Detect which cell encompasses the target text, then output its (X, Y) center coordinate. 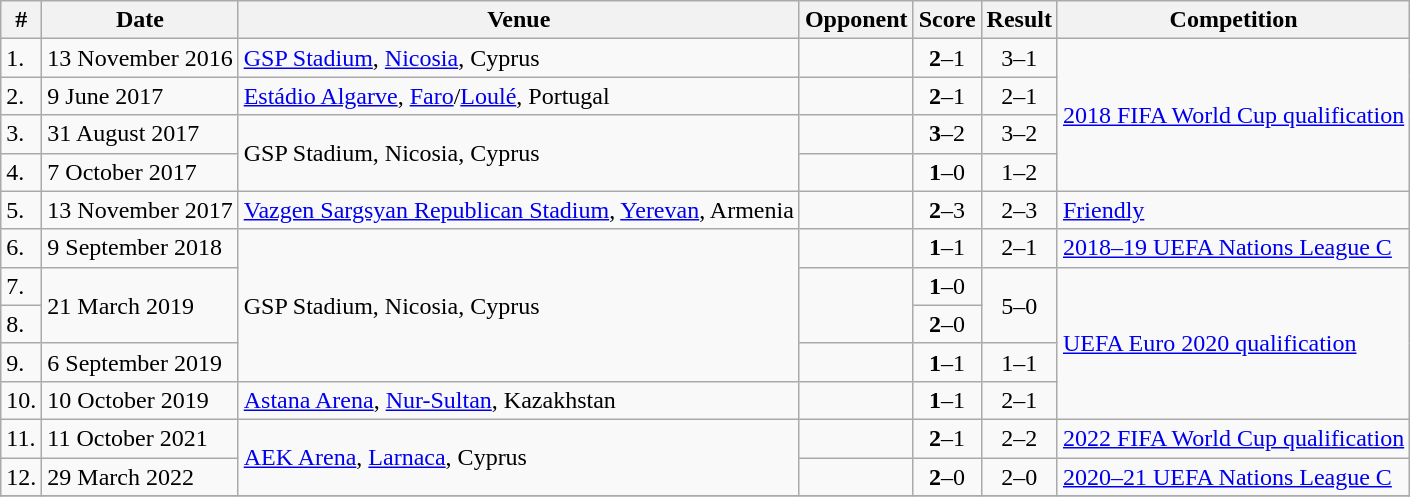
Venue (518, 20)
1–2 (1019, 172)
4. (22, 172)
Friendly (1233, 210)
UEFA Euro 2020 qualification (1233, 343)
11 October 2021 (140, 438)
2022 FIFA World Cup qualification (1233, 438)
5. (22, 210)
7 October 2017 (140, 172)
3. (22, 134)
12. (22, 477)
AEK Arena, Larnaca, Cyprus (518, 457)
2. (22, 96)
Opponent (856, 20)
29 March 2022 (140, 477)
11. (22, 438)
Score (947, 20)
13 November 2017 (140, 210)
10 October 2019 (140, 400)
7. (22, 286)
2018 FIFA World Cup qualification (1233, 115)
9 June 2017 (140, 96)
2–2 (1019, 438)
2018–19 UEFA Nations League C (1233, 248)
8. (22, 324)
13 November 2016 (140, 58)
1. (22, 58)
6 September 2019 (140, 362)
6. (22, 248)
31 August 2017 (140, 134)
Competition (1233, 20)
10. (22, 400)
Astana Arena, Nur-Sultan, Kazakhstan (518, 400)
Result (1019, 20)
Estádio Algarve, Faro/Loulé, Portugal (518, 96)
3–1 (1019, 58)
Vazgen Sargsyan Republican Stadium, Yerevan, Armenia (518, 210)
21 March 2019 (140, 305)
5–0 (1019, 305)
9 September 2018 (140, 248)
9. (22, 362)
# (22, 20)
Date (140, 20)
2020–21 UEFA Nations League C (1233, 477)
